Return (X, Y) of the center of cell containing provided text 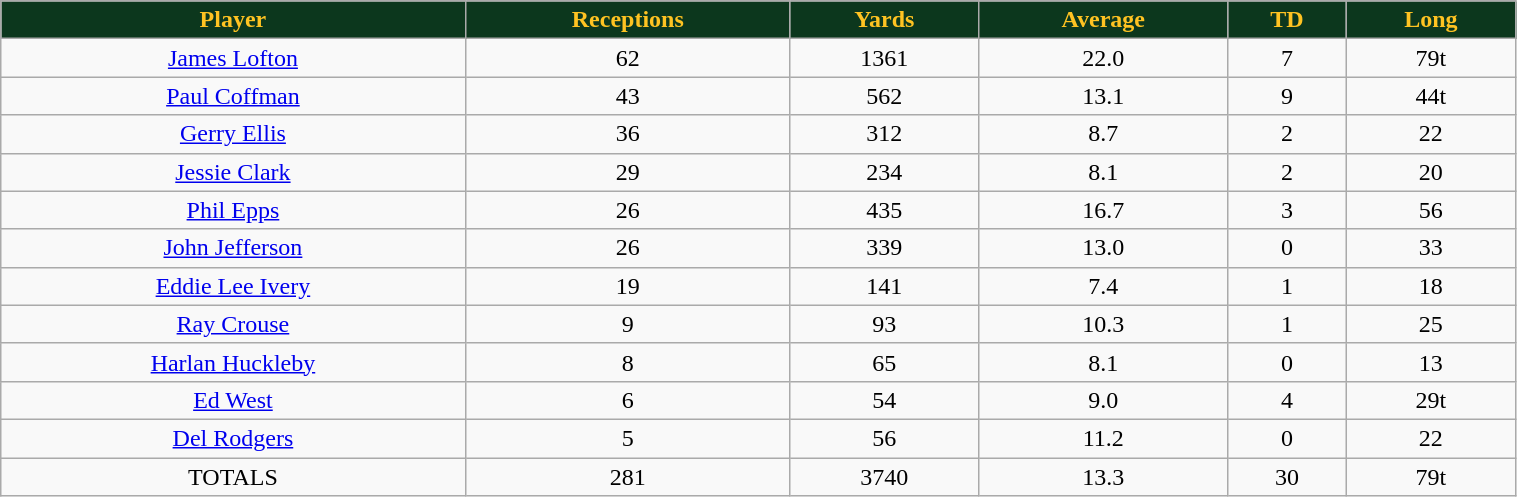
Harlan Huckleby (233, 362)
1361 (884, 58)
93 (884, 324)
10.3 (1103, 324)
54 (884, 400)
29 (628, 172)
Receptions (628, 20)
18 (1431, 286)
John Jefferson (233, 248)
4 (1286, 400)
9.0 (1103, 400)
Phil Epps (233, 210)
562 (884, 96)
19 (628, 286)
16.7 (1103, 210)
339 (884, 248)
Yards (884, 20)
7.4 (1103, 286)
30 (1286, 477)
44t (1431, 96)
11.2 (1103, 438)
Long (1431, 20)
234 (884, 172)
312 (884, 134)
Eddie Lee Ivery (233, 286)
8 (628, 362)
13.0 (1103, 248)
Ray Crouse (233, 324)
435 (884, 210)
65 (884, 362)
TD (1286, 20)
8.7 (1103, 134)
Gerry Ellis (233, 134)
43 (628, 96)
29t (1431, 400)
13.1 (1103, 96)
7 (1286, 58)
Del Rodgers (233, 438)
20 (1431, 172)
13 (1431, 362)
Average (1103, 20)
22.0 (1103, 58)
141 (884, 286)
TOTALS (233, 477)
281 (628, 477)
25 (1431, 324)
Player (233, 20)
3740 (884, 477)
Paul Coffman (233, 96)
Jessie Clark (233, 172)
5 (628, 438)
3 (1286, 210)
Ed West (233, 400)
13.3 (1103, 477)
6 (628, 400)
James Lofton (233, 58)
36 (628, 134)
62 (628, 58)
33 (1431, 248)
